Detect which cell encompasses the target text, then output its (X, Y) center coordinate. 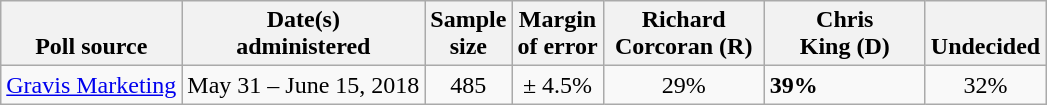
39% (844, 85)
Samplesize (468, 34)
Marginof error (558, 34)
May 31 – June 15, 2018 (304, 85)
Undecided (985, 34)
Date(s)administered (304, 34)
Poll source (92, 34)
RichardCorcoran (R) (684, 34)
29% (684, 85)
± 4.5% (558, 85)
Gravis Marketing (92, 85)
485 (468, 85)
32% (985, 85)
ChrisKing (D) (844, 34)
